Provide the (x, y) coordinate of the cell's center where the given text is located.  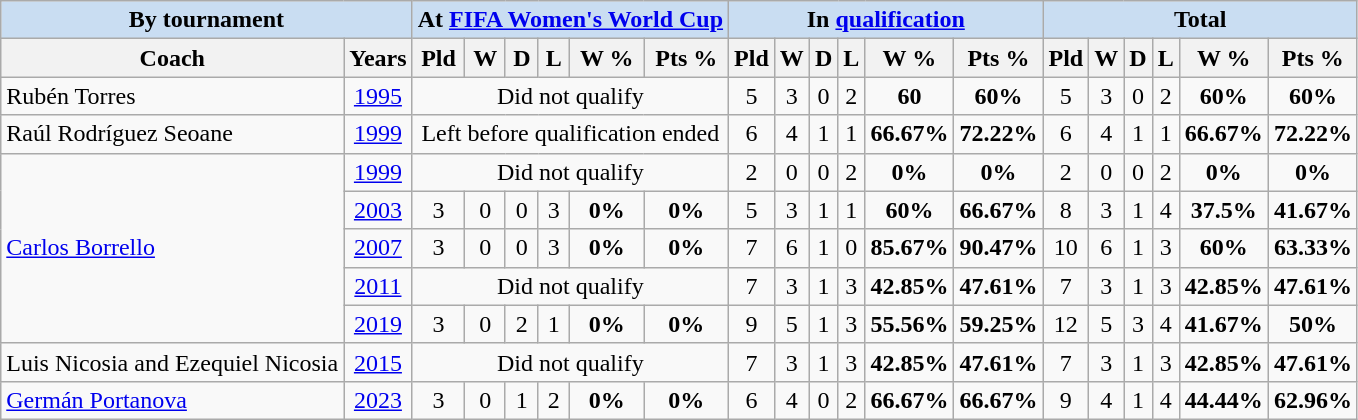
1995 (378, 96)
By tournament (206, 20)
In qualification (886, 20)
Luis Nicosia and Ezequiel Nicosia (172, 362)
At FIFA Women's World Cup (570, 20)
2011 (378, 286)
59.25% (998, 324)
2007 (378, 248)
10 (1066, 248)
Total (1200, 20)
Years (378, 58)
12 (1066, 324)
Rubén Torres (172, 96)
55.56% (910, 324)
2003 (378, 210)
Left before qualification ended (570, 134)
Carlos Borrello (172, 248)
Coach (172, 58)
50% (1312, 324)
60 (910, 96)
8 (1066, 210)
2023 (378, 400)
2015 (378, 362)
44.44% (1224, 400)
90.47% (998, 248)
63.33% (1312, 248)
37.5% (1224, 210)
2019 (378, 324)
62.96% (1312, 400)
Raúl Rodríguez Seoane (172, 134)
85.67% (910, 248)
Germán Portanova (172, 400)
